For the text-containing cell, return its midpoint in [x, y] coordinate format. 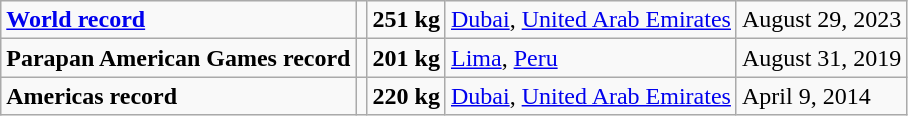
251 kg [406, 20]
Americas record [178, 96]
201 kg [406, 58]
World record [178, 20]
August 31, 2019 [821, 58]
April 9, 2014 [821, 96]
August 29, 2023 [821, 20]
Parapan American Games record [178, 58]
220 kg [406, 96]
Lima, Peru [590, 58]
